From the cell containing the given text, extract its center point as [x, y] coordinate. 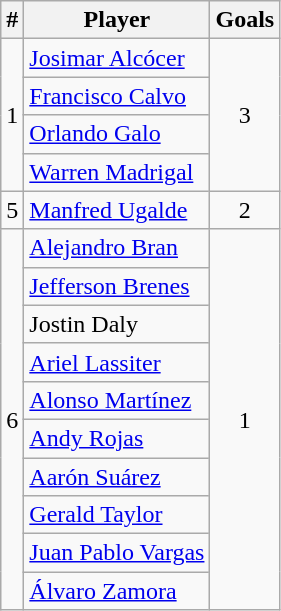
# [12, 20]
Josimar Alcócer [117, 58]
Orlando Galo [117, 134]
2 [245, 210]
Goals [245, 20]
Alejandro Bran [117, 248]
Ariel Lassiter [117, 362]
Juan Pablo Vargas [117, 553]
3 [245, 115]
5 [12, 210]
6 [12, 420]
Andy Rojas [117, 438]
Álvaro Zamora [117, 591]
Player [117, 20]
Alonso Martínez [117, 400]
Jostin Daly [117, 324]
Gerald Taylor [117, 515]
Manfred Ugalde [117, 210]
Aarón Suárez [117, 477]
Jefferson Brenes [117, 286]
Warren Madrigal [117, 172]
Francisco Calvo [117, 96]
